Pinpoint the cell where the given text exists, returning its [x, y] midpoint coordinate. 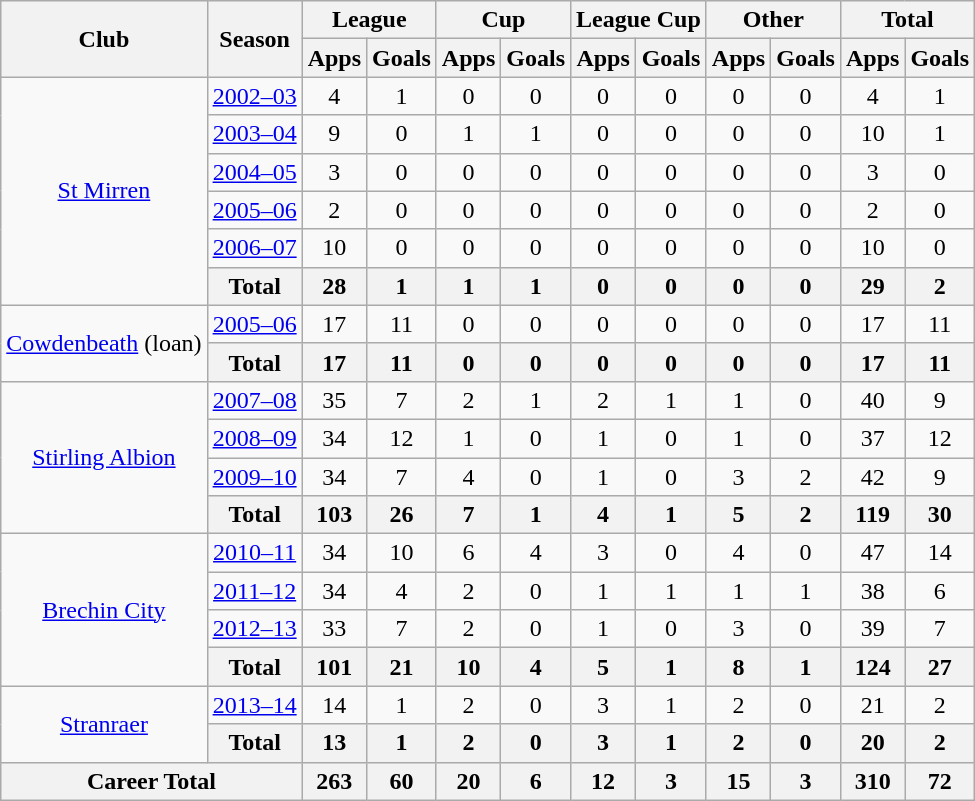
13 [334, 743]
Other [773, 20]
2009–10 [254, 477]
33 [334, 629]
Cup [503, 20]
2013–14 [254, 705]
310 [872, 781]
League [369, 20]
2007–08 [254, 400]
263 [334, 781]
Season [254, 39]
Stranraer [104, 724]
8 [738, 667]
St Mirren [104, 191]
40 [872, 400]
27 [940, 667]
2008–09 [254, 438]
2010–11 [254, 553]
Brechin City [104, 610]
2004–05 [254, 172]
28 [334, 286]
2002–03 [254, 96]
2011–12 [254, 591]
2012–13 [254, 629]
37 [872, 438]
2003–04 [254, 134]
Career Total [152, 781]
League Cup [639, 20]
42 [872, 477]
103 [334, 515]
72 [940, 781]
47 [872, 553]
124 [872, 667]
Cowdenbeath (loan) [104, 343]
15 [738, 781]
101 [334, 667]
29 [872, 286]
60 [402, 781]
39 [872, 629]
38 [872, 591]
30 [940, 515]
Stirling Albion [104, 457]
26 [402, 515]
Club [104, 39]
2006–07 [254, 248]
119 [872, 515]
35 [334, 400]
